Return [x, y] of the center of cell containing provided text 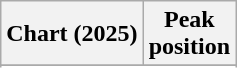
Chart (2025) [72, 34]
Peakposition [189, 34]
